Identify which cell holds the provided text, then report its [X, Y] central coordinate. 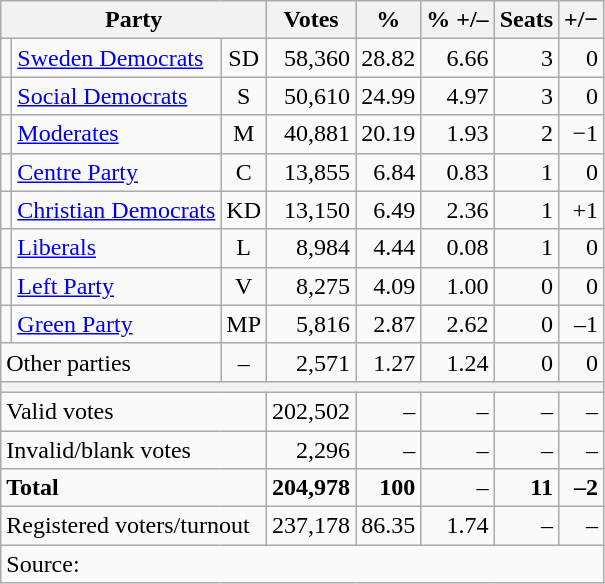
6.66 [458, 58]
SD [244, 58]
MP [244, 324]
Votes [312, 20]
KD [244, 210]
V [244, 286]
–1 [582, 324]
Total [134, 488]
86.35 [388, 526]
−1 [582, 134]
202,502 [312, 411]
2 [526, 134]
28.82 [388, 58]
6.84 [388, 172]
Party [134, 20]
2.36 [458, 210]
Other parties [111, 362]
Christian Democrats [116, 210]
1.24 [458, 362]
Seats [526, 20]
Source: [302, 564]
0.83 [458, 172]
M [244, 134]
+1 [582, 210]
Sweden Democrats [116, 58]
4.44 [388, 248]
Left Party [116, 286]
11 [526, 488]
2.62 [458, 324]
50,610 [312, 96]
4.97 [458, 96]
100 [388, 488]
2.87 [388, 324]
Invalid/blank votes [134, 449]
24.99 [388, 96]
13,855 [312, 172]
L [244, 248]
13,150 [312, 210]
1.00 [458, 286]
8,275 [312, 286]
237,178 [312, 526]
2,296 [312, 449]
Liberals [116, 248]
–2 [582, 488]
% [388, 20]
1.93 [458, 134]
204,978 [312, 488]
Centre Party [116, 172]
Green Party [116, 324]
40,881 [312, 134]
0.08 [458, 248]
1.74 [458, 526]
Valid votes [134, 411]
20.19 [388, 134]
2,571 [312, 362]
+/− [582, 20]
Registered voters/turnout [134, 526]
% +/– [458, 20]
1.27 [388, 362]
5,816 [312, 324]
S [244, 96]
C [244, 172]
8,984 [312, 248]
Moderates [116, 134]
Social Democrats [116, 96]
4.09 [388, 286]
6.49 [388, 210]
58,360 [312, 58]
